Return (x, y) of the center of cell containing provided text 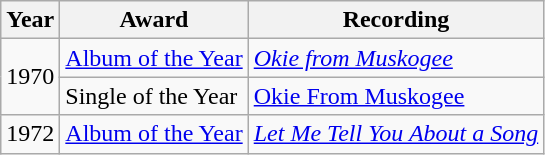
1972 (30, 134)
Okie from Muskogee (396, 58)
Let Me Tell You About a Song (396, 134)
Recording (396, 20)
Okie From Muskogee (396, 96)
Year (30, 20)
Award (154, 20)
Single of the Year (154, 96)
1970 (30, 77)
